Determine the [x, y] coordinate at the center of the cell enclosing the given text.  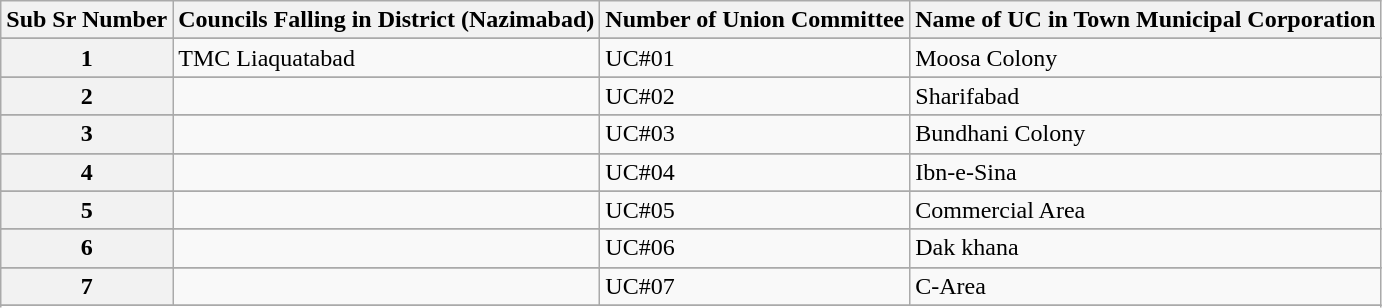
7 [87, 286]
Sub Sr Number [87, 20]
Ibn-e-Sina [1146, 172]
Councils Falling in District (Nazimabad) [386, 20]
UC#07 [755, 286]
C-Area [1146, 286]
Commercial Area [1146, 210]
Dak khana [1146, 248]
Sharifabad [1146, 96]
UC#05 [755, 210]
UC#02 [755, 96]
UC#06 [755, 248]
Name of UC in Town Municipal Corporation [1146, 20]
Bundhani Colony [1146, 134]
UC#01 [755, 58]
Number of Union Committee [755, 20]
2 [87, 96]
3 [87, 134]
4 [87, 172]
5 [87, 210]
TMC Liaquatabad [386, 58]
1 [87, 58]
UC#03 [755, 134]
Moosa Colony [1146, 58]
6 [87, 248]
UC#04 [755, 172]
